Determine the (X, Y) coordinate at the center of the cell enclosing the given text.  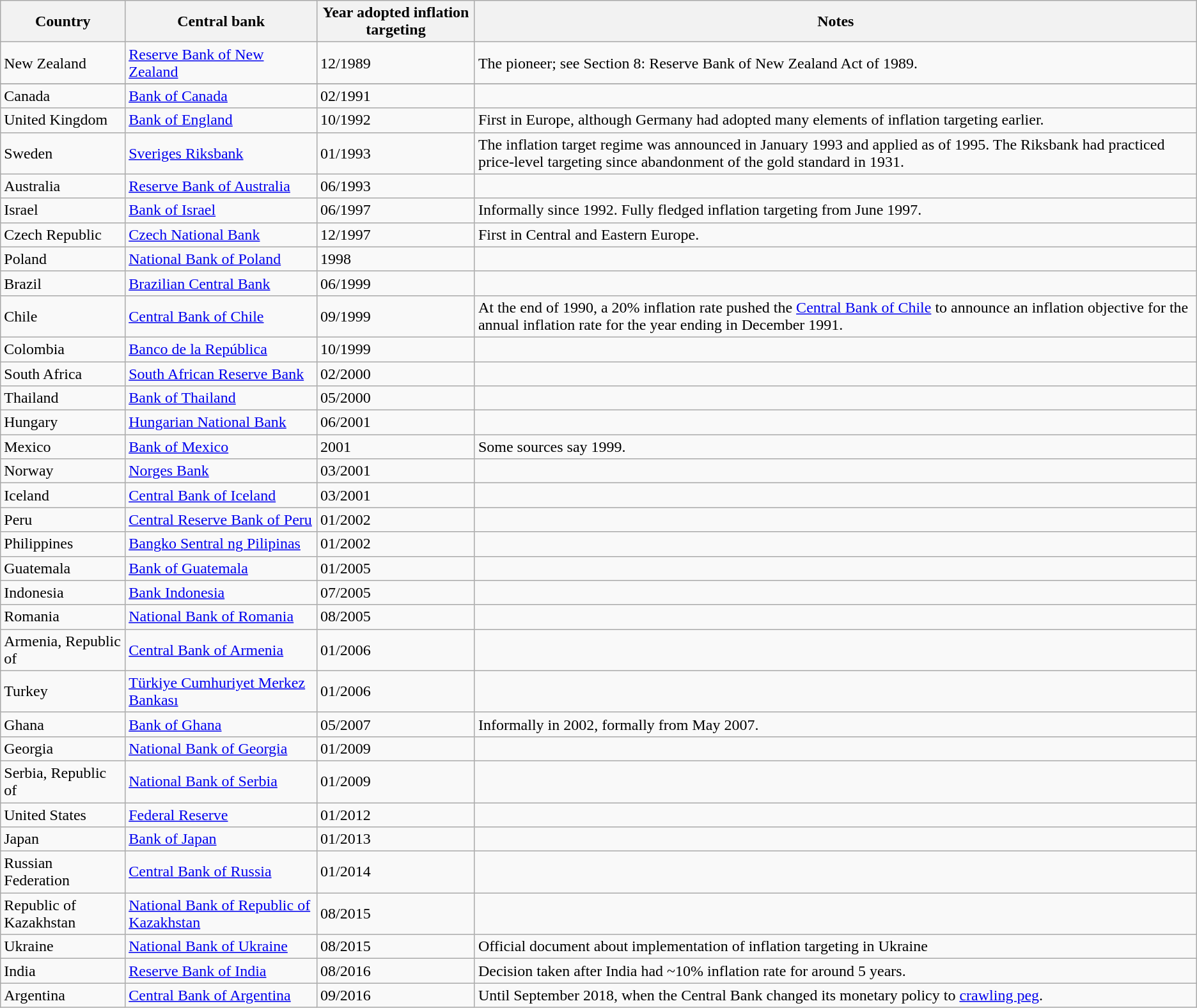
Czech National Bank (221, 235)
Brazil (63, 283)
Colombia (63, 349)
Central bank (221, 22)
Czech Republic (63, 235)
Hungary (63, 423)
12/1997 (396, 235)
06/1997 (396, 210)
01/2012 (396, 815)
South Africa (63, 374)
Armenia, Republic of (63, 649)
06/1993 (396, 186)
Central Bank of Iceland (221, 495)
06/1999 (396, 283)
Chile (63, 316)
Bank of Mexico (221, 447)
Thailand (63, 398)
02/1991 (396, 96)
01/1993 (396, 153)
07/2005 (396, 593)
Sveriges Riksbank (221, 153)
05/2000 (396, 398)
Australia (63, 186)
National Bank of Serbia (221, 781)
1998 (396, 259)
Year adopted inflation targeting (396, 22)
Sweden (63, 153)
Hungarian National Bank (221, 423)
Some sources say 1999. (835, 447)
Central Bank of Armenia (221, 649)
Central Reserve Bank of Peru (221, 520)
Romania (63, 617)
Bank of Guatemala (221, 568)
Notes (835, 22)
Country (63, 22)
Until September 2018, when the Central Bank changed its monetary policy to crawling peg. (835, 995)
08/2016 (396, 971)
Canada (63, 96)
Central Bank of Chile (221, 316)
Philippines (63, 544)
Reserve Bank of Australia (221, 186)
Georgia (63, 748)
Ghana (63, 724)
01/2014 (396, 872)
First in Europe, although Germany had adopted many elements of inflation targeting earlier. (835, 120)
09/2016 (396, 995)
Bank of Japan (221, 839)
Informally since 1992. Fully fledged inflation targeting from June 1997. (835, 210)
First in Central and Eastern Europe. (835, 235)
Bangko Sentral ng Pilipinas (221, 544)
Reserve Bank of India (221, 971)
Brazilian Central Bank (221, 283)
Bank of Ghana (221, 724)
Official document about implementation of inflation targeting in Ukraine (835, 947)
India (63, 971)
National Bank of Georgia (221, 748)
Peru (63, 520)
09/1999 (396, 316)
Israel (63, 210)
National Bank of Romania (221, 617)
Central Bank of Russia (221, 872)
Bank Indonesia (221, 593)
Guatemala (63, 568)
Central Bank of Argentina (221, 995)
12/1989 (396, 63)
New Zealand (63, 63)
National Bank of Ukraine (221, 947)
Federal Reserve (221, 815)
National Bank of Poland (221, 259)
Decision taken after India had ~10% inflation rate for around 5 years. (835, 971)
Türkiye Cumhuriyet Merkez Bankası (221, 692)
South African Reserve Bank (221, 374)
Japan (63, 839)
Serbia, Republic of (63, 781)
Poland (63, 259)
National Bank of Republic of Kazakhstan (221, 914)
Bank of Canada (221, 96)
Iceland (63, 495)
Norway (63, 471)
Bank of England (221, 120)
02/2000 (396, 374)
Banco de la República (221, 349)
01/2005 (396, 568)
Turkey (63, 692)
06/2001 (396, 423)
Mexico (63, 447)
Bank of Israel (221, 210)
Argentina (63, 995)
Bank of Thailand (221, 398)
2001 (396, 447)
08/2005 (396, 617)
Indonesia (63, 593)
10/1999 (396, 349)
01/2013 (396, 839)
05/2007 (396, 724)
Reserve Bank of New Zealand (221, 63)
Republic of Kazakhstan (63, 914)
10/1992 (396, 120)
The pioneer; see Section 8: Reserve Bank of New Zealand Act of 1989. (835, 63)
Russian Federation (63, 872)
Informally in 2002, formally from May 2007. (835, 724)
United Kingdom (63, 120)
United States (63, 815)
Ukraine (63, 947)
Norges Bank (221, 471)
